Detect which cell encompasses the target text, then output its [x, y] center coordinate. 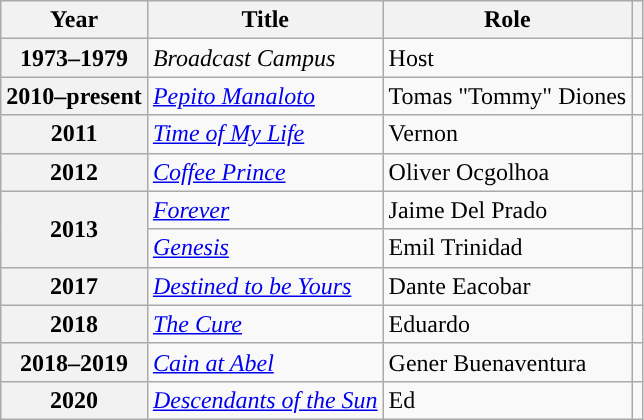
2018 [74, 324]
Oliver Ocgolhoa [508, 172]
Time of My Life [265, 134]
Genesis [265, 248]
2011 [74, 134]
Gener Buenaventura [508, 362]
Tomas "Tommy" Diones [508, 96]
2013 [74, 229]
2012 [74, 172]
Destined to be Yours [265, 286]
Emil Trinidad [508, 248]
Descendants of the Sun [265, 400]
2010–present [74, 96]
Pepito Manaloto [265, 96]
Title [265, 20]
2018–2019 [74, 362]
Cain at Abel [265, 362]
Role [508, 20]
Eduardo [508, 324]
Coffee Prince [265, 172]
Dante Eacobar [508, 286]
Year [74, 20]
Forever [265, 210]
Jaime Del Prado [508, 210]
2020 [74, 400]
Ed [508, 400]
Vernon [508, 134]
Host [508, 58]
Broadcast Campus [265, 58]
The Cure [265, 324]
1973–1979 [74, 58]
2017 [74, 286]
